Return the (X, Y) coordinate for the center point of the cell that contains the specified text.  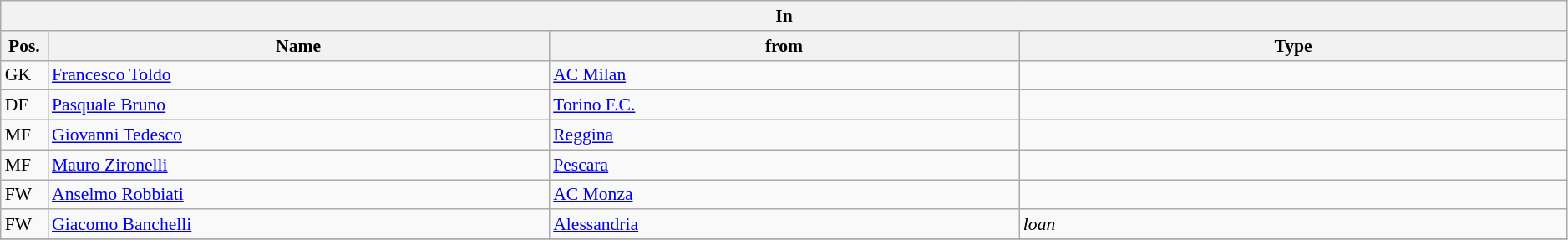
DF (24, 105)
Francesco Toldo (298, 75)
AC Milan (784, 75)
Name (298, 46)
Giacomo Banchelli (298, 225)
AC Monza (784, 195)
Torino F.C. (784, 105)
from (784, 46)
Reggina (784, 135)
Mauro Zironelli (298, 165)
Anselmo Robbiati (298, 195)
loan (1293, 225)
In (784, 16)
Giovanni Tedesco (298, 135)
Pescara (784, 165)
GK (24, 75)
Pasquale Bruno (298, 105)
Alessandria (784, 225)
Type (1293, 46)
Pos. (24, 46)
